Provide the (x, y) coordinate of the cell's center where the given text is located.  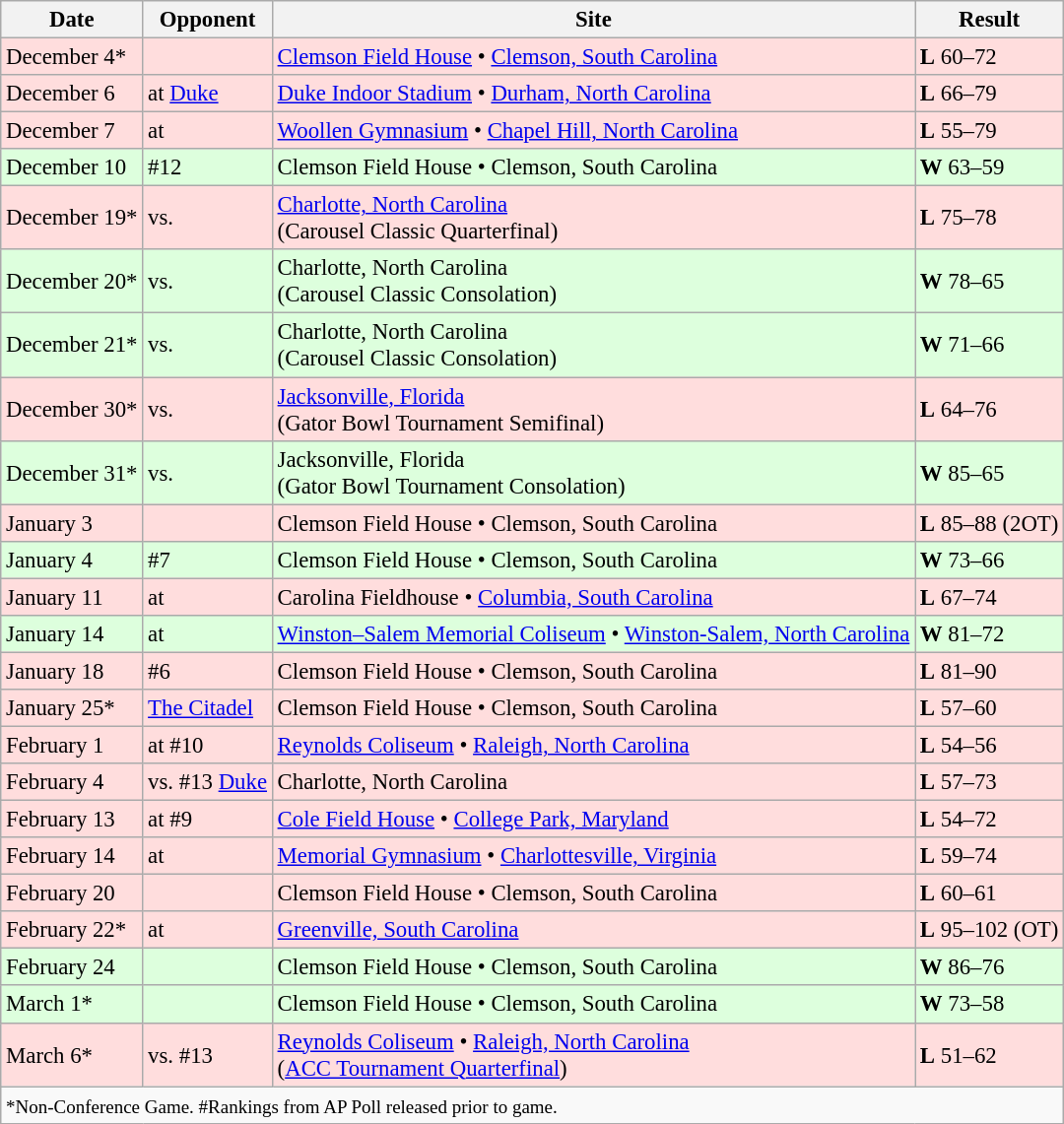
at #10 (207, 745)
January 18 (72, 671)
Date (72, 20)
Reynolds Coliseum • Raleigh, North Carolina (593, 745)
W 71–66 (989, 345)
January 11 (72, 597)
vs. #13 (207, 1054)
March 1* (72, 1005)
#6 (207, 671)
December 30* (72, 410)
January 14 (72, 634)
L 85–88 (2OT) (989, 523)
December 7 (72, 131)
L 95–102 (OT) (989, 930)
*Non-Conference Game. #Rankings from AP Poll released prior to game. (532, 1105)
Duke Indoor Stadium • Durham, North Carolina (593, 94)
L 51–62 (989, 1054)
Jacksonville, Florida(Gator Bowl Tournament Consolation) (593, 473)
Carolina Fieldhouse • Columbia, South Carolina (593, 597)
December 10 (72, 167)
Opponent (207, 20)
January 4 (72, 560)
L 75–78 (989, 219)
L 81–90 (989, 671)
Greenville, South Carolina (593, 930)
W 73–58 (989, 1005)
W 78–65 (989, 282)
February 14 (72, 856)
December 20* (72, 282)
December 4* (72, 57)
Result (989, 20)
December 31* (72, 473)
February 24 (72, 967)
Winston–Salem Memorial Coliseum • Winston-Salem, North Carolina (593, 634)
vs. #13 Duke (207, 782)
January 25* (72, 708)
L 64–76 (989, 410)
Jacksonville, Florida(Gator Bowl Tournament Semifinal) (593, 410)
L 59–74 (989, 856)
February 1 (72, 745)
Charlotte, North Carolina(Carousel Classic Quarterfinal) (593, 219)
L 66–79 (989, 94)
Woollen Gymnasium • Chapel Hill, North Carolina (593, 131)
L 57–73 (989, 782)
L 54–72 (989, 820)
#7 (207, 560)
at #9 (207, 820)
W 85–65 (989, 473)
Cole Field House • College Park, Maryland (593, 820)
L 55–79 (989, 131)
March 6* (72, 1054)
February 20 (72, 893)
L 60–72 (989, 57)
W 63–59 (989, 167)
February 13 (72, 820)
L 67–74 (989, 597)
Site (593, 20)
L 54–56 (989, 745)
Charlotte, North Carolina (593, 782)
December 6 (72, 94)
W 81–72 (989, 634)
#12 (207, 167)
Memorial Gymnasium • Charlottesville, Virginia (593, 856)
December 19* (72, 219)
The Citadel (207, 708)
W 73–66 (989, 560)
January 3 (72, 523)
February 4 (72, 782)
at Duke (207, 94)
L 60–61 (989, 893)
L 57–60 (989, 708)
Reynolds Coliseum • Raleigh, North Carolina(ACC Tournament Quarterfinal) (593, 1054)
W 86–76 (989, 967)
December 21* (72, 345)
February 22* (72, 930)
